Output the (X, Y) coordinate of the center of the cell containing the given text.  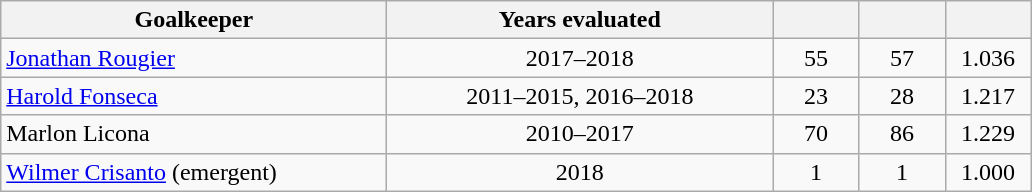
Goalkeeper (194, 20)
Wilmer Crisanto (emergent) (194, 172)
Years evaluated (580, 20)
57 (902, 58)
1.000 (988, 172)
1.229 (988, 134)
1.217 (988, 96)
23 (816, 96)
Jonathan Rougier (194, 58)
1.036 (988, 58)
2011–2015, 2016–2018 (580, 96)
2018 (580, 172)
2010–2017 (580, 134)
Harold Fonseca (194, 96)
2017–2018 (580, 58)
86 (902, 134)
28 (902, 96)
70 (816, 134)
Marlon Licona (194, 134)
55 (816, 58)
